Extract the [X, Y] coordinate from the center of the cell holding the provided text.  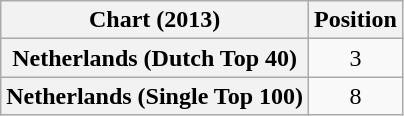
Chart (2013) [155, 20]
3 [356, 58]
Netherlands (Single Top 100) [155, 96]
8 [356, 96]
Position [356, 20]
Netherlands (Dutch Top 40) [155, 58]
